Capture the cell that displays the provided text and extract its (X, Y) central coordinate. 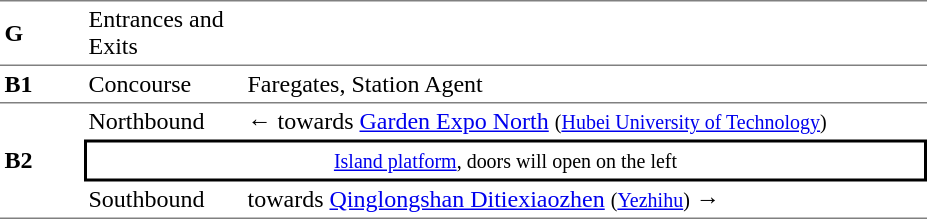
G (42, 32)
B1 (42, 84)
← towards Garden Expo North (Hubei University of Technology) (585, 122)
Island platform, doors will open on the left (506, 161)
Entrances and Exits (164, 32)
Northbound (164, 122)
Concourse (164, 84)
Faregates, Station Agent (585, 84)
